Locate the cell with the specified text and output its [X, Y] center coordinate. 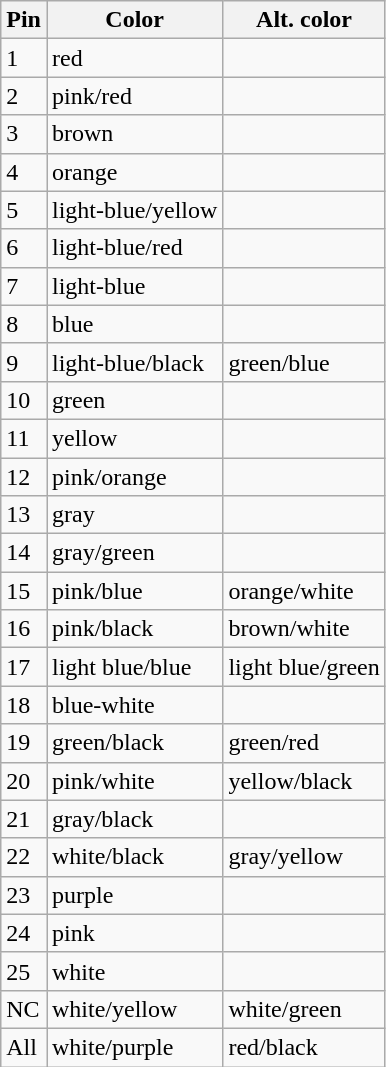
25 [24, 971]
17 [24, 667]
14 [24, 553]
light-blue [134, 286]
pink/black [134, 629]
gray/green [134, 553]
24 [24, 933]
light-blue/yellow [134, 210]
12 [24, 477]
18 [24, 705]
Alt. color [304, 20]
21 [24, 819]
6 [24, 248]
22 [24, 857]
white/green [304, 1009]
white/purple [134, 1047]
purple [134, 895]
1 [24, 58]
5 [24, 210]
7 [24, 286]
brown/white [304, 629]
8 [24, 324]
white/yellow [134, 1009]
light-blue/black [134, 362]
green/blue [304, 362]
red/black [304, 1047]
13 [24, 515]
gray/yellow [304, 857]
2 [24, 96]
gray/black [134, 819]
white [134, 971]
11 [24, 438]
green/red [304, 743]
green/black [134, 743]
blue-white [134, 705]
yellow/black [304, 781]
light-blue/red [134, 248]
23 [24, 895]
light blue/green [304, 667]
16 [24, 629]
20 [24, 781]
orange/white [304, 591]
blue [134, 324]
pink/blue [134, 591]
pink/red [134, 96]
All [24, 1047]
Pin [24, 20]
white/black [134, 857]
pink/white [134, 781]
NC [24, 1009]
light blue/blue [134, 667]
Color [134, 20]
orange [134, 172]
green [134, 400]
4 [24, 172]
pink [134, 933]
red [134, 58]
brown [134, 134]
19 [24, 743]
10 [24, 400]
pink/orange [134, 477]
yellow [134, 438]
3 [24, 134]
9 [24, 362]
gray [134, 515]
15 [24, 591]
